Search for the cell housing the specified text and yield its (X, Y) center coordinate. 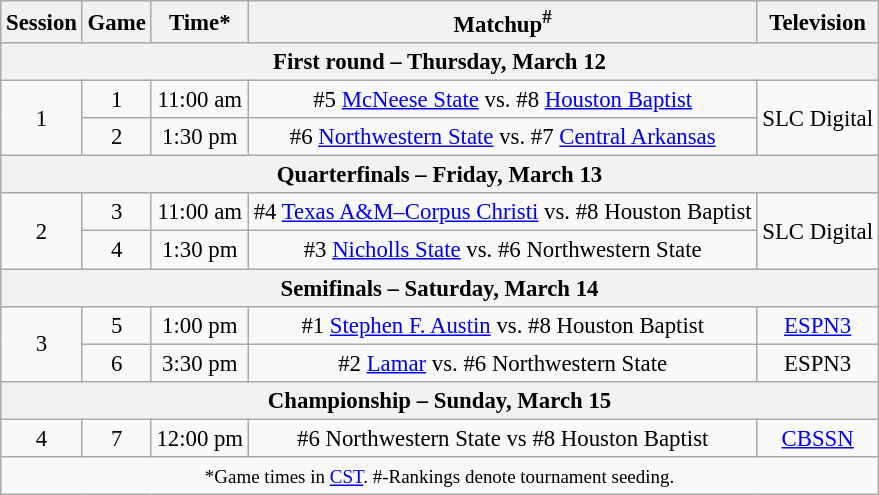
5 (116, 325)
1:00 pm (200, 325)
Session (42, 22)
#4 Texas A&M–Corpus Christi vs. #8 Houston Baptist (502, 213)
7 (116, 438)
Semifinals – Saturday, March 14 (440, 288)
#2 Lamar vs. #6 Northwestern State (502, 363)
#1 Stephen F. Austin vs. #8 Houston Baptist (502, 325)
3:30 pm (200, 363)
Time* (200, 22)
6 (116, 363)
Game (116, 22)
First round – Thursday, March 12 (440, 62)
Championship – Sunday, March 15 (440, 400)
#6 Northwestern State vs. #7 Central Arkansas (502, 137)
Television (818, 22)
Quarterfinals – Friday, March 13 (440, 175)
*Game times in CST. #-Rankings denote tournament seeding. (440, 476)
#5 McNeese State vs. #8 Houston Baptist (502, 100)
CBSSN (818, 438)
#3 Nicholls State vs. #6 Northwestern State (502, 250)
Matchup# (502, 22)
12:00 pm (200, 438)
#6 Northwestern State vs #8 Houston Baptist (502, 438)
